Identify which cell holds the provided text, then report its (X, Y) central coordinate. 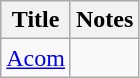
Notes (104, 20)
Acom (36, 58)
Title (36, 20)
